Determine the [x, y] coordinate at the center of the cell enclosing the given text.  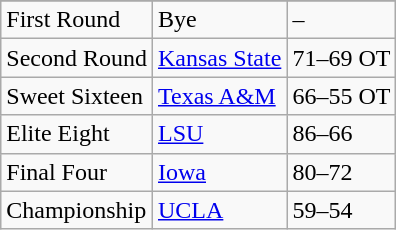
Iowa [219, 172]
Sweet Sixteen [77, 96]
LSU [219, 134]
– [342, 20]
Second Round [77, 58]
59–54 [342, 210]
86–66 [342, 134]
Bye [219, 20]
Texas A&M [219, 96]
Final Four [77, 172]
80–72 [342, 172]
71–69 OT [342, 58]
UCLA [219, 210]
First Round [77, 20]
Kansas State [219, 58]
66–55 OT [342, 96]
Elite Eight [77, 134]
Championship [77, 210]
